Identify which cell holds the provided text, then report its [X, Y] central coordinate. 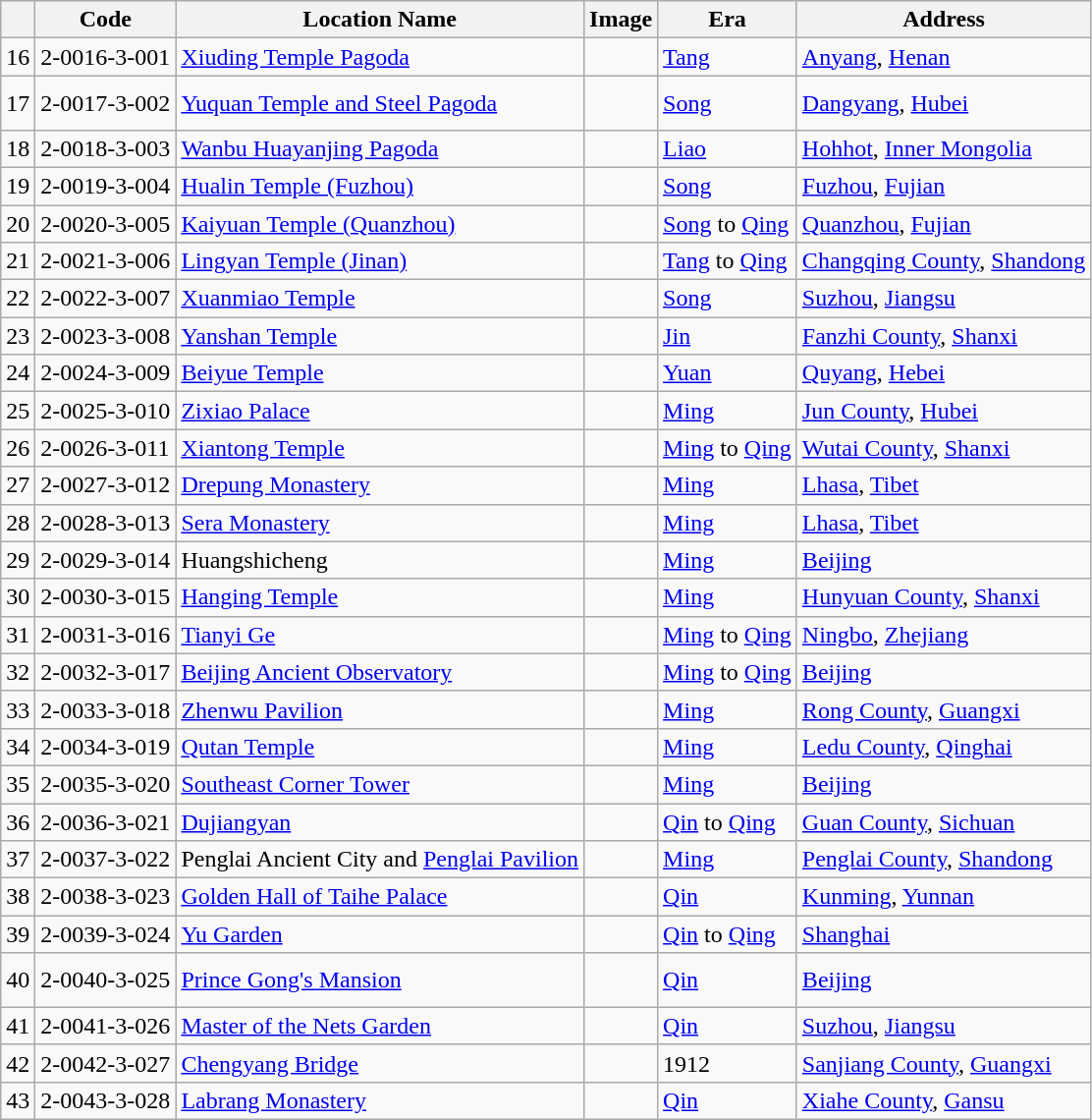
Kaiyuan Temple (Quanzhou) [380, 223]
Dujiangyan [380, 822]
2-0024-3-009 [106, 373]
Zhenwu Pavilion [380, 709]
Fanzhi County, Shanxi [944, 336]
2-0018-3-003 [106, 148]
Quanzhou, Fujian [944, 223]
2-0031-3-016 [106, 635]
17 [18, 103]
Address [944, 20]
2-0028-3-013 [106, 523]
Ledu County, Qinghai [944, 747]
Guan County, Sichuan [944, 822]
2-0025-3-010 [106, 411]
2-0039-3-024 [106, 934]
18 [18, 148]
Hanging Temple [380, 597]
Xiuding Temple Pagoda [380, 57]
28 [18, 523]
2-0043-3-028 [106, 1100]
2-0042-3-027 [106, 1063]
Tang [728, 57]
32 [18, 672]
33 [18, 709]
Penglai Ancient City and Penglai Pavilion [380, 860]
35 [18, 784]
2-0020-3-005 [106, 223]
Liao [728, 148]
2-0030-3-015 [106, 597]
41 [18, 1026]
Tang to Qing [728, 261]
Beiyue Temple [380, 373]
Fuzhou, Fujian [944, 186]
Location Name [380, 20]
Golden Hall of Taihe Palace [380, 897]
Era [728, 20]
Wutai County, Shanxi [944, 448]
2-0019-3-004 [106, 186]
Hualin Temple (Fuzhou) [380, 186]
Song to Qing [728, 223]
Beijing Ancient Observatory [380, 672]
Labrang Monastery [380, 1100]
2-0027-3-012 [106, 485]
2-0038-3-023 [106, 897]
2-0037-3-022 [106, 860]
Wanbu Huayanjing Pagoda [380, 148]
2-0032-3-017 [106, 672]
Tianyi Ge [380, 635]
Jin [728, 336]
42 [18, 1063]
2-0041-3-026 [106, 1026]
Quyang, Hebei [944, 373]
Yu Garden [380, 934]
2-0040-3-025 [106, 980]
16 [18, 57]
25 [18, 411]
Zixiao Palace [380, 411]
27 [18, 485]
Yanshan Temple [380, 336]
22 [18, 299]
39 [18, 934]
Jun County, Hubei [944, 411]
2-0021-3-006 [106, 261]
Shanghai [944, 934]
37 [18, 860]
2-0022-3-007 [106, 299]
Image [621, 20]
36 [18, 822]
2-0035-3-020 [106, 784]
Kunming, Yunnan [944, 897]
Hohhot, Inner Mongolia [944, 148]
Rong County, Guangxi [944, 709]
Dangyang, Hubei [944, 103]
Sera Monastery [380, 523]
43 [18, 1100]
2-0016-3-001 [106, 57]
Code [106, 20]
2-0026-3-011 [106, 448]
2-0017-3-002 [106, 103]
Yuquan Temple and Steel Pagoda [380, 103]
Hunyuan County, Shanxi [944, 597]
19 [18, 186]
Xuanmiao Temple [380, 299]
Huangshicheng [380, 560]
1912 [728, 1063]
2-0034-3-019 [106, 747]
Changqing County, Shandong [944, 261]
Drepung Monastery [380, 485]
2-0033-3-018 [106, 709]
34 [18, 747]
Qutan Temple [380, 747]
Anyang, Henan [944, 57]
20 [18, 223]
Xiahe County, Gansu [944, 1100]
29 [18, 560]
2-0023-3-008 [106, 336]
Penglai County, Shandong [944, 860]
Southeast Corner Tower [380, 784]
Lingyan Temple (Jinan) [380, 261]
31 [18, 635]
38 [18, 897]
2-0036-3-021 [106, 822]
Chengyang Bridge [380, 1063]
30 [18, 597]
26 [18, 448]
Sanjiang County, Guangxi [944, 1063]
Yuan [728, 373]
21 [18, 261]
24 [18, 373]
Xiantong Temple [380, 448]
Master of the Nets Garden [380, 1026]
2-0029-3-014 [106, 560]
40 [18, 980]
23 [18, 336]
Prince Gong's Mansion [380, 980]
Ningbo, Zhejiang [944, 635]
